For the text-containing cell, return its midpoint in [x, y] coordinate format. 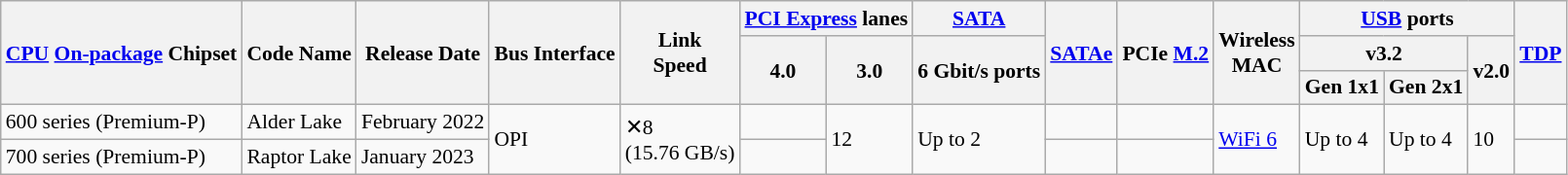
January 2023 [423, 157]
Gen 2x1 [1426, 87]
Raptor Lake [298, 157]
CPU On-package Chipset [122, 52]
12 [869, 140]
PCI Express lanes [827, 18]
Code Name [298, 52]
OPI [554, 140]
LinkSpeed [680, 52]
600 series (Premium-P) [122, 122]
WirelessMAC [1256, 52]
USB ports [1407, 18]
10 [1491, 140]
3.0 [869, 70]
v3.2 [1385, 53]
February 2022 [423, 122]
SATAe [1081, 52]
TDP [1541, 52]
WiFi 6 [1256, 140]
Up to 2 [979, 140]
✕8(15.76 GB/s) [680, 140]
Bus Interface [554, 52]
v2.0 [1491, 70]
4.0 [783, 70]
700 series (Premium-P) [122, 157]
SATA [979, 18]
6 Gbit/s ports [979, 70]
Gen 1x1 [1342, 87]
Alder Lake [298, 122]
PCIe M.2 [1165, 52]
Release Date [423, 52]
